Scan for the cell matching the given text and deliver its (x, y) coordinate at center. 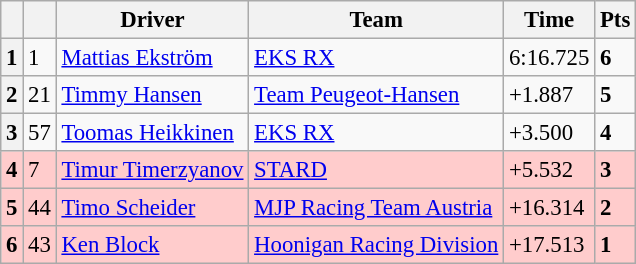
Time (550, 20)
21 (40, 95)
Hoonigan Racing Division (376, 245)
Timo Scheider (152, 208)
STARD (376, 170)
Pts (616, 20)
57 (40, 133)
MJP Racing Team Austria (376, 208)
44 (40, 208)
Timmy Hansen (152, 95)
Team Peugeot-Hansen (376, 95)
+16.314 (550, 208)
Mattias Ekström (152, 58)
Ken Block (152, 245)
Team (376, 20)
+3.500 (550, 133)
43 (40, 245)
6:16.725 (550, 58)
+1.887 (550, 95)
+17.513 (550, 245)
Toomas Heikkinen (152, 133)
Driver (152, 20)
Timur Timerzyanov (152, 170)
+5.532 (550, 170)
7 (40, 170)
